Determine the (X, Y) coordinate at the center of the cell enclosing the given text.  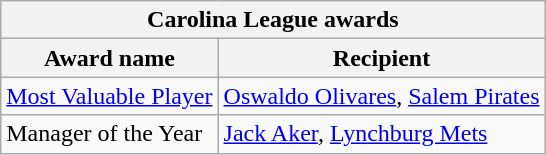
Award name (110, 58)
Oswaldo Olivares, Salem Pirates (382, 96)
Jack Aker, Lynchburg Mets (382, 134)
Recipient (382, 58)
Most Valuable Player (110, 96)
Manager of the Year (110, 134)
Carolina League awards (273, 20)
